Locate the cell with the specified text and output its [X, Y] center coordinate. 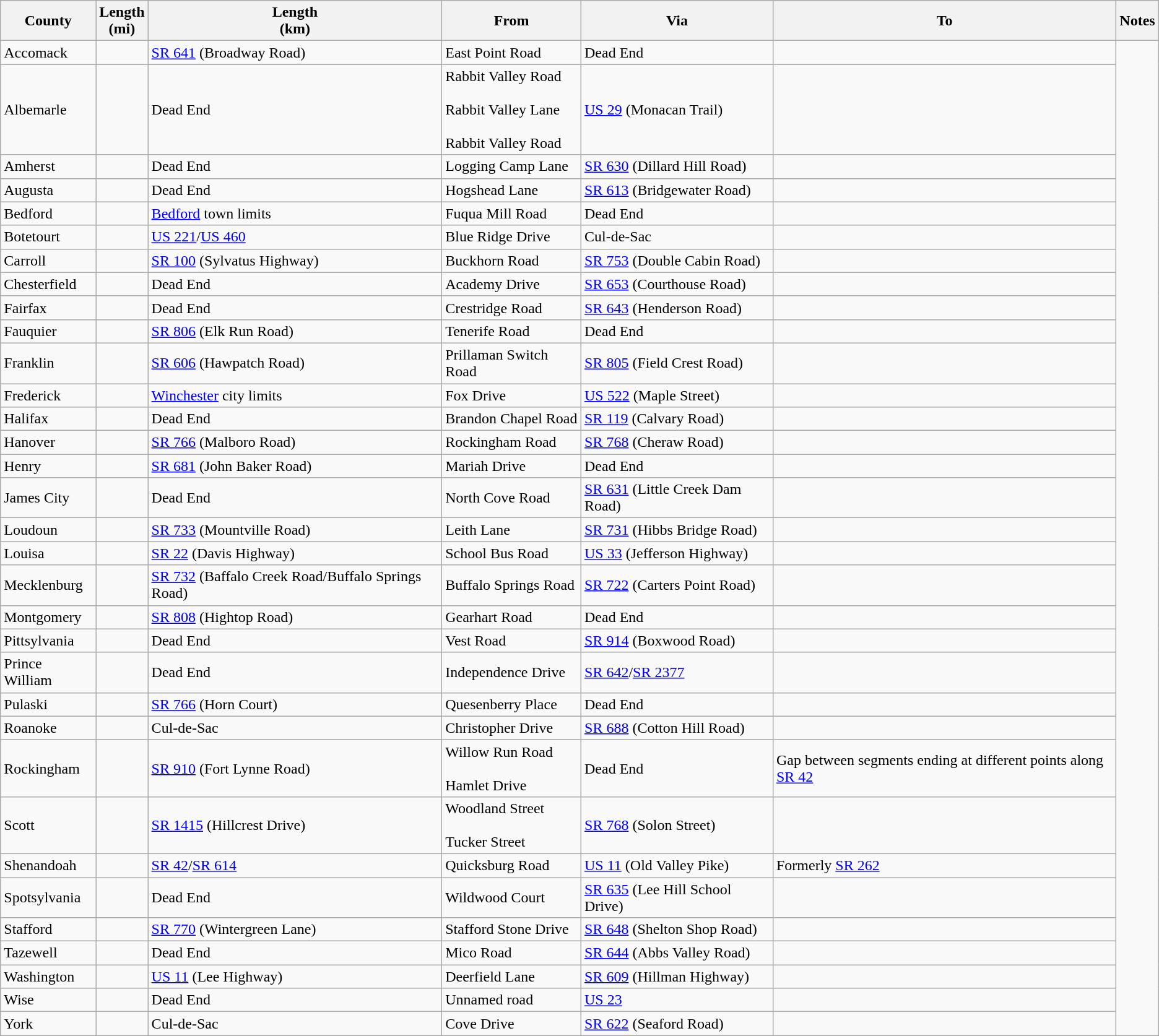
US 221/US 460 [295, 237]
To [944, 21]
SR 648 (Shelton Shop Road) [677, 930]
Stafford Stone Drive [511, 930]
Winchester city limits [295, 395]
Albemarle [48, 110]
Mecklenburg [48, 585]
From [511, 21]
School Bus Road [511, 553]
Amherst [48, 166]
Carroll [48, 261]
SR 731 (Hibbs Bridge Road) [677, 530]
Vest Road [511, 641]
SR 768 (Solon Street) [677, 825]
Unnamed road [511, 1000]
Henry [48, 466]
Washington [48, 977]
SR 635 (Lee Hill School Drive) [677, 897]
SR 630 (Dillard Hill Road) [677, 166]
SR 644 (Abbs Valley Road) [677, 953]
East Point Road [511, 53]
Franklin [48, 363]
SR 732 (Baffalo Creek Road/Buffalo Springs Road) [295, 585]
Roanoke [48, 728]
Tazewell [48, 953]
Logging Camp Lane [511, 166]
Stafford [48, 930]
County [48, 21]
US 23 [677, 1000]
Wildwood Court [511, 897]
Louisa [48, 553]
Scott [48, 825]
US 33 (Jefferson Highway) [677, 553]
SR 806 (Elk Run Road) [295, 331]
SR 914 (Boxwood Road) [677, 641]
Formerly SR 262 [944, 865]
Deerfield Lane [511, 977]
Cove Drive [511, 1024]
SR 631 (Little Creek Dam Road) [677, 498]
SR 642/SR 2377 [677, 672]
SR 910 (Fort Lynne Road) [295, 768]
Botetourt [48, 237]
Length(km) [295, 21]
Buckhorn Road [511, 261]
SR 622 (Seaford Road) [677, 1024]
Pittsylvania [48, 641]
SR 613 (Bridgewater Road) [677, 190]
Prillaman Switch Road [511, 363]
Loudoun [48, 530]
Bedford [48, 214]
Rockingham [48, 768]
SR 681 (John Baker Road) [295, 466]
Blue Ridge Drive [511, 237]
Independence Drive [511, 672]
Quicksburg Road [511, 865]
Notes [1137, 21]
SR 768 (Cheraw Road) [677, 442]
Wise [48, 1000]
SR 643 (Henderson Road) [677, 308]
Willow Run RoadHamlet Drive [511, 768]
SR 805 (Field Crest Road) [677, 363]
Fauquier [48, 331]
Bedford town limits [295, 214]
Accomack [48, 53]
Quesenberry Place [511, 704]
SR 42/SR 614 [295, 865]
Gearhart Road [511, 617]
SR 733 (Mountville Road) [295, 530]
Brandon Chapel Road [511, 419]
Mico Road [511, 953]
Woodland StreetTucker Street [511, 825]
US 522 (Maple Street) [677, 395]
Christopher Drive [511, 728]
SR 766 (Horn Court) [295, 704]
Fairfax [48, 308]
SR 653 (Courthouse Road) [677, 284]
SR 688 (Cotton Hill Road) [677, 728]
Prince William [48, 672]
Spotsylvania [48, 897]
York [48, 1024]
SR 1415 (Hillcrest Drive) [295, 825]
Length(mi) [122, 21]
SR 22 (Davis Highway) [295, 553]
SR 808 (Hightop Road) [295, 617]
Hanover [48, 442]
Via [677, 21]
Rockingham Road [511, 442]
Halifax [48, 419]
Frederick [48, 395]
SR 770 (Wintergreen Lane) [295, 930]
SR 609 (Hillman Highway) [677, 977]
SR 606 (Hawpatch Road) [295, 363]
Fox Drive [511, 395]
SR 119 (Calvary Road) [677, 419]
Gap between segments ending at different points along SR 42 [944, 768]
Academy Drive [511, 284]
Mariah Drive [511, 466]
Chesterfield [48, 284]
US 11 (Lee Highway) [295, 977]
US 11 (Old Valley Pike) [677, 865]
SR 766 (Malboro Road) [295, 442]
Rabbit Valley RoadRabbit Valley LaneRabbit Valley Road [511, 110]
Leith Lane [511, 530]
SR 753 (Double Cabin Road) [677, 261]
SR 641 (Broadway Road) [295, 53]
Montgomery [48, 617]
Fuqua Mill Road [511, 214]
US 29 (Monacan Trail) [677, 110]
James City [48, 498]
Tenerife Road [511, 331]
Buffalo Springs Road [511, 585]
North Cove Road [511, 498]
Pulaski [48, 704]
Crestridge Road [511, 308]
SR 722 (Carters Point Road) [677, 585]
Hogshead Lane [511, 190]
Shenandoah [48, 865]
SR 100 (Sylvatus Highway) [295, 261]
Augusta [48, 190]
